Return [x, y] of the center of cell containing provided text 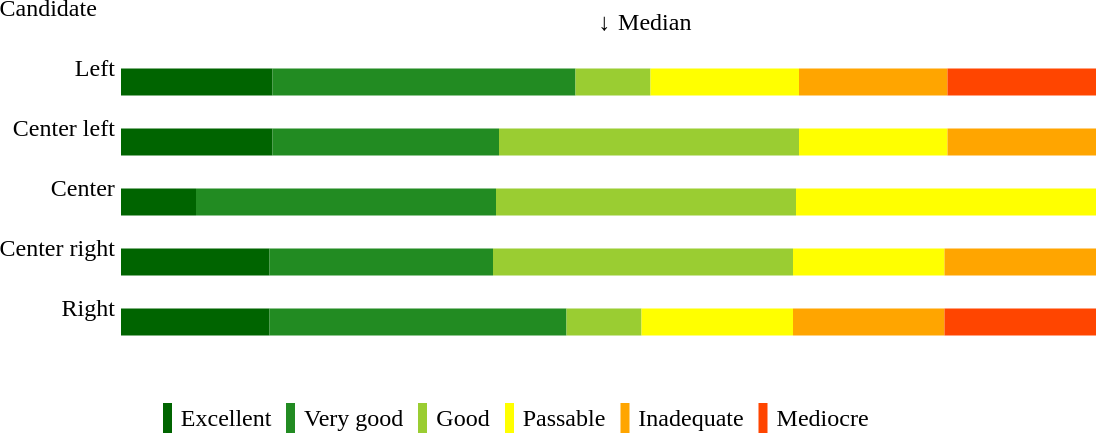
Median [857, 22]
Mediocre [826, 418]
Excellent [229, 418]
↓ [609, 22]
Good [466, 418]
Inadequate [694, 418]
Very good [357, 418]
Passable [567, 418]
